Return (X, Y) of the center of cell containing provided text 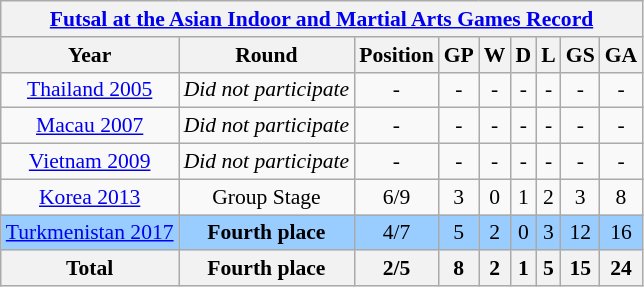
Group Stage (267, 197)
L (548, 55)
GP (459, 55)
Macau 2007 (90, 126)
Turkmenistan 2017 (90, 233)
Futsal at the Asian Indoor and Martial Arts Games Record (322, 19)
2/5 (396, 269)
Vietnam 2009 (90, 162)
Total (90, 269)
Round (267, 55)
Year (90, 55)
12 (580, 233)
Position (396, 55)
GA (622, 55)
6/9 (396, 197)
W (495, 55)
Thailand 2005 (90, 90)
Korea 2013 (90, 197)
4/7 (396, 233)
D (524, 55)
24 (622, 269)
GS (580, 55)
15 (580, 269)
16 (622, 233)
